Return the (X, Y) coordinate for the center point of the cell that contains the specified text.  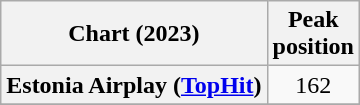
Peakposition (313, 34)
Chart (2023) (134, 34)
162 (313, 85)
Estonia Airplay (TopHit) (134, 85)
